Capture the cell that displays the provided text and extract its (X, Y) central coordinate. 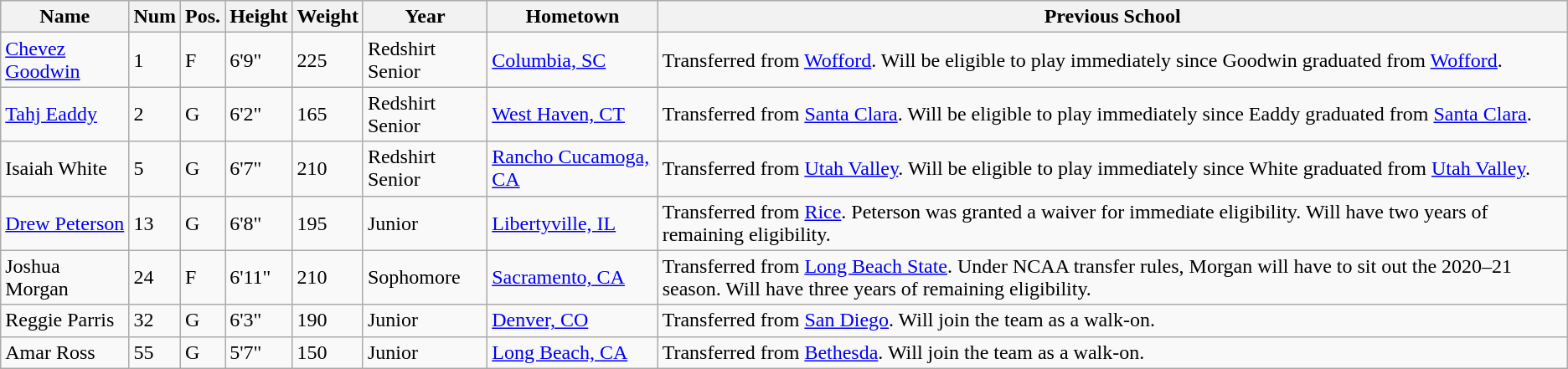
Transferred from Utah Valley. Will be eligible to play immediately since White graduated from Utah Valley. (1112, 169)
Num (155, 17)
Sacramento, CA (573, 278)
Tahj Eaddy (65, 114)
5 (155, 169)
6'7" (259, 169)
6'2" (259, 114)
6'3" (259, 320)
Name (65, 17)
1 (155, 60)
6'9" (259, 60)
Long Beach, CA (573, 352)
Previous School (1112, 17)
6'8" (259, 223)
Weight (328, 17)
Joshua Morgan (65, 278)
Transferred from Bethesda. Will join the team as a walk-on. (1112, 352)
5'7" (259, 352)
Denver, CO (573, 320)
Height (259, 17)
Reggie Parris (65, 320)
150 (328, 352)
190 (328, 320)
Libertyville, IL (573, 223)
Chevez Goodwin (65, 60)
225 (328, 60)
Year (425, 17)
Rancho Cucamoga, CA (573, 169)
Transferred from Rice. Peterson was granted a waiver for immediate eligibility. Will have two years of remaining eligibility. (1112, 223)
Pos. (203, 17)
Transferred from Wofford. Will be eligible to play immediately since Goodwin graduated from Wofford. (1112, 60)
32 (155, 320)
6'11" (259, 278)
195 (328, 223)
Sophomore (425, 278)
55 (155, 352)
Amar Ross (65, 352)
13 (155, 223)
Isaiah White (65, 169)
West Haven, CT (573, 114)
2 (155, 114)
Transferred from Santa Clara. Will be eligible to play immediately since Eaddy graduated from Santa Clara. (1112, 114)
Hometown (573, 17)
24 (155, 278)
Transferred from San Diego. Will join the team as a walk-on. (1112, 320)
Columbia, SC (573, 60)
165 (328, 114)
Drew Peterson (65, 223)
